For the text-containing cell, return its midpoint in (x, y) coordinate format. 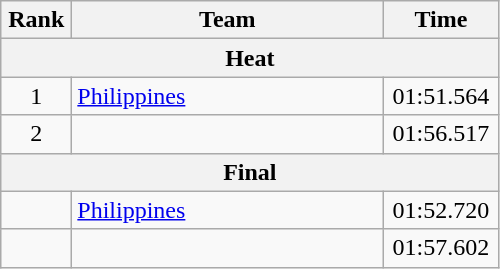
Heat (250, 58)
Team (228, 20)
Time (441, 20)
01:56.517 (441, 134)
Final (250, 172)
01:52.720 (441, 210)
01:51.564 (441, 96)
1 (36, 96)
2 (36, 134)
01:57.602 (441, 248)
Rank (36, 20)
